Determine the (X, Y) coordinate at the center of the cell enclosing the given text.  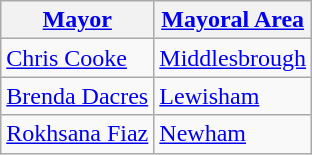
Chris Cooke (78, 58)
Rokhsana Fiaz (78, 134)
Newham (233, 134)
Lewisham (233, 96)
Mayoral Area (233, 20)
Mayor (78, 20)
Middlesbrough (233, 58)
Brenda Dacres (78, 96)
